Return [x, y] of the center of cell containing provided text 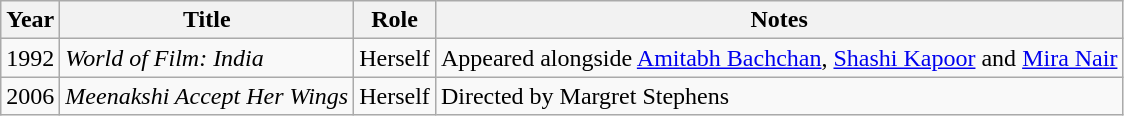
World of Film: India [207, 58]
Appeared alongside Amitabh Bachchan, Shashi Kapoor and Mira Nair [779, 58]
Role [395, 20]
Title [207, 20]
1992 [30, 58]
Directed by Margret Stephens [779, 96]
Notes [779, 20]
Meenakshi Accept Her Wings [207, 96]
2006 [30, 96]
Year [30, 20]
